Determine the [X, Y] coordinate at the center of the cell enclosing the given text.  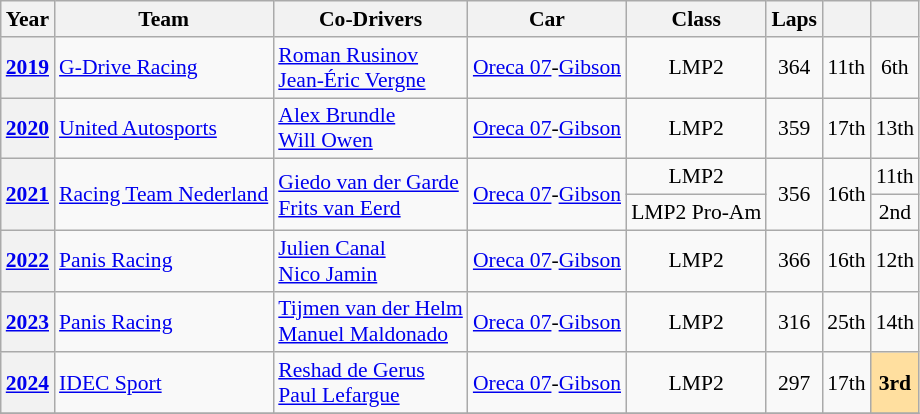
Racing Team Nederland [164, 194]
316 [794, 322]
LMP2 Pro-Am [696, 213]
Year [28, 19]
IDEC Sport [164, 384]
Alex Brundle Will Owen [370, 128]
359 [794, 128]
25th [846, 322]
Class [696, 19]
297 [794, 384]
364 [794, 68]
Reshad de Gerus Paul Lefargue [370, 384]
Tijmen van der Helm Manuel Maldonado [370, 322]
12th [896, 260]
Giedo van der Garde Frits van Eerd [370, 194]
3rd [896, 384]
Julien Canal Nico Jamin [370, 260]
2024 [28, 384]
356 [794, 194]
6th [896, 68]
2020 [28, 128]
G-Drive Racing [164, 68]
2021 [28, 194]
2nd [896, 213]
Co-Drivers [370, 19]
Team [164, 19]
2022 [28, 260]
13th [896, 128]
14th [896, 322]
Roman Rusinov Jean-Éric Vergne [370, 68]
366 [794, 260]
Laps [794, 19]
2023 [28, 322]
2019 [28, 68]
Car [547, 19]
United Autosports [164, 128]
